From the cell containing the given text, extract its center point as [x, y] coordinate. 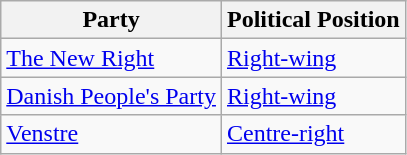
Political Position [313, 20]
Venstre [112, 134]
The New Right [112, 58]
Centre-right [313, 134]
Party [112, 20]
Danish People's Party [112, 96]
